From the cell containing the given text, extract its center point as [x, y] coordinate. 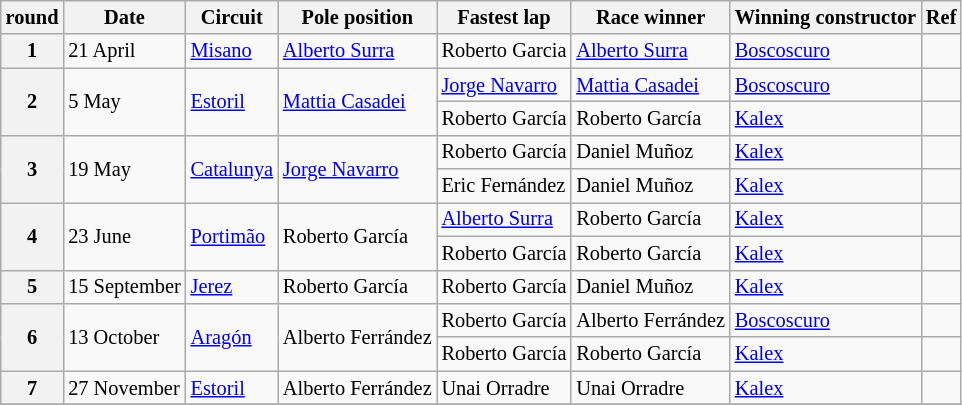
Ref [941, 17]
3 [32, 168]
Pole position [358, 17]
Roberto Garcia [504, 51]
Catalunya [232, 168]
6 [32, 336]
Aragón [232, 336]
15 September [124, 287]
Circuit [232, 17]
round [32, 17]
Date [124, 17]
5 May [124, 102]
Portimão [232, 236]
23 June [124, 236]
7 [32, 388]
19 May [124, 168]
Race winner [650, 17]
Eric Fernández [504, 186]
21 April [124, 51]
13 October [124, 336]
5 [32, 287]
Fastest lap [504, 17]
Misano [232, 51]
1 [32, 51]
Winning constructor [826, 17]
4 [32, 236]
27 November [124, 388]
2 [32, 102]
Jerez [232, 287]
